Return the (x, y) coordinate for the center point of the cell that contains the specified text.  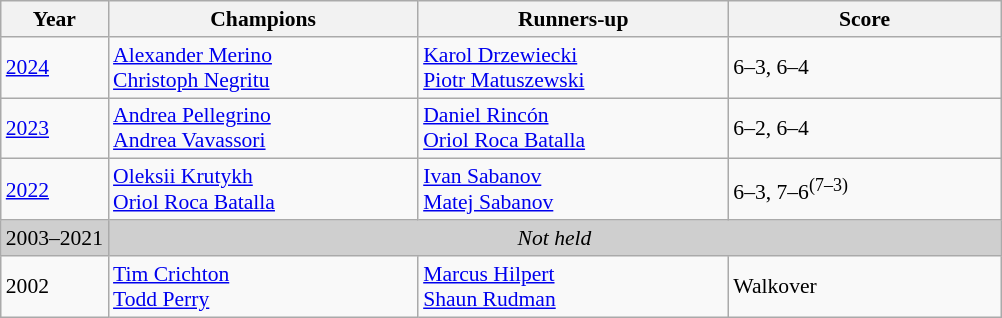
6–3, 7–6(7–3) (864, 190)
2002 (54, 286)
Not held (554, 238)
Tim Crichton Todd Perry (263, 286)
2024 (54, 68)
Oleksii Krutykh Oriol Roca Batalla (263, 190)
Andrea Pellegrino Andrea Vavassori (263, 128)
6–3, 6–4 (864, 68)
Walkover (864, 286)
Alexander Merino Christoph Negritu (263, 68)
Karol Drzewiecki Piotr Matuszewski (573, 68)
Year (54, 19)
6–2, 6–4 (864, 128)
Runners-up (573, 19)
Champions (263, 19)
2023 (54, 128)
Score (864, 19)
2022 (54, 190)
2003–2021 (54, 238)
Marcus Hilpert Shaun Rudman (573, 286)
Ivan Sabanov Matej Sabanov (573, 190)
Daniel Rincón Oriol Roca Batalla (573, 128)
